Identify which cell holds the provided text, then report its (X, Y) central coordinate. 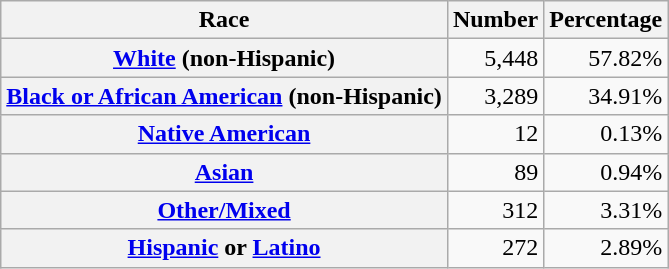
3.31% (606, 210)
3,289 (495, 96)
Number (495, 20)
0.13% (606, 134)
34.91% (606, 96)
Other/Mixed (224, 210)
Percentage (606, 20)
312 (495, 210)
White (non-Hispanic) (224, 58)
0.94% (606, 172)
2.89% (606, 248)
Asian (224, 172)
57.82% (606, 58)
89 (495, 172)
12 (495, 134)
Race (224, 20)
Hispanic or Latino (224, 248)
Native American (224, 134)
272 (495, 248)
5,448 (495, 58)
Black or African American (non-Hispanic) (224, 96)
